Scan for the cell matching the given text and deliver its [x, y] coordinate at center. 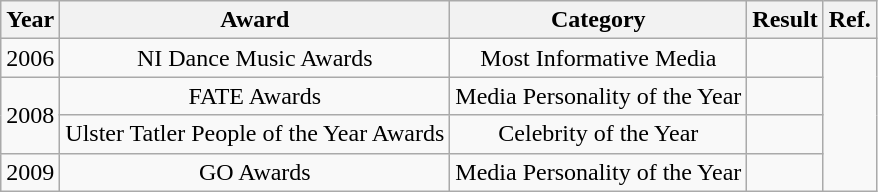
Year [30, 20]
Result [785, 20]
Celebrity of the Year [598, 134]
Ref. [850, 20]
Ulster Tatler People of the Year Awards [255, 134]
2006 [30, 58]
GO Awards [255, 172]
Award [255, 20]
Category [598, 20]
2008 [30, 115]
FATE Awards [255, 96]
2009 [30, 172]
Most Informative Media [598, 58]
NI Dance Music Awards [255, 58]
